Search for the cell housing the specified text and yield its [X, Y] center coordinate. 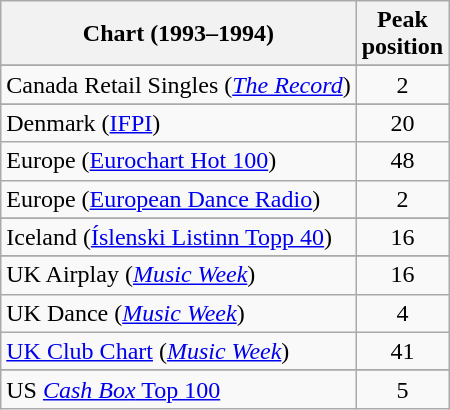
Europe (European Dance Radio) [178, 199]
UK Club Chart (Music Week) [178, 351]
Canada Retail Singles (The Record) [178, 85]
Denmark (IFPI) [178, 123]
41 [402, 351]
4 [402, 313]
UK Airplay (Music Week) [178, 275]
20 [402, 123]
UK Dance (Music Week) [178, 313]
Iceland (Íslenski Listinn Topp 40) [178, 237]
48 [402, 161]
US Cash Box Top 100 [178, 389]
Europe (Eurochart Hot 100) [178, 161]
5 [402, 389]
Peakposition [402, 34]
Chart (1993–1994) [178, 34]
